Return (X, Y) of the center of cell containing provided text 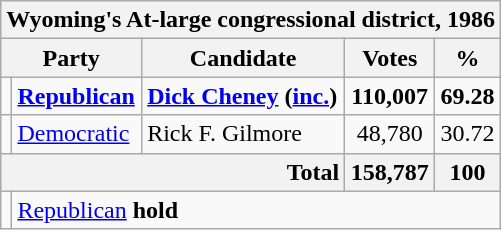
Democratic (77, 134)
100 (468, 172)
Rick F. Gilmore (244, 134)
30.72 (468, 134)
Total (173, 172)
Candidate (244, 58)
69.28 (468, 96)
48,780 (390, 134)
110,007 (390, 96)
Republican hold (256, 210)
Votes (390, 58)
% (468, 58)
Dick Cheney (inc.) (244, 96)
Republican (77, 96)
158,787 (390, 172)
Party (72, 58)
Wyoming's At-large congressional district, 1986 (251, 20)
